Provide the [X, Y] coordinate of the cell's center where the given text is located.  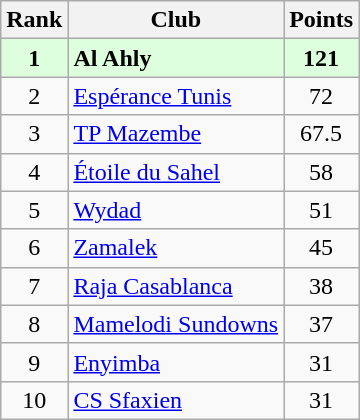
2 [34, 96]
8 [34, 324]
4 [34, 172]
Zamalek [176, 248]
72 [322, 96]
7 [34, 286]
Wydad [176, 210]
37 [322, 324]
Espérance Tunis [176, 96]
1 [34, 58]
9 [34, 362]
Raja Casablanca [176, 286]
CS Sfaxien [176, 400]
Enyimba [176, 362]
Points [322, 20]
45 [322, 248]
38 [322, 286]
51 [322, 210]
3 [34, 134]
67.5 [322, 134]
5 [34, 210]
Club [176, 20]
6 [34, 248]
58 [322, 172]
Al Ahly [176, 58]
Étoile du Sahel [176, 172]
121 [322, 58]
Mamelodi Sundowns [176, 324]
10 [34, 400]
TP Mazembe [176, 134]
Rank [34, 20]
